Identify which cell holds the provided text, then report its [x, y] central coordinate. 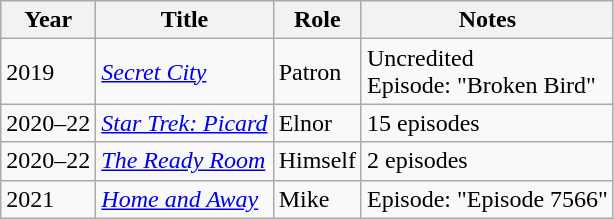
2021 [48, 199]
Himself [317, 161]
The Ready Room [184, 161]
2 episodes [487, 161]
15 episodes [487, 123]
Title [184, 20]
UncreditedEpisode: "Broken Bird" [487, 72]
Elnor [317, 123]
Patron [317, 72]
Star Trek: Picard [184, 123]
Role [317, 20]
Mike [317, 199]
Home and Away [184, 199]
Notes [487, 20]
Secret City [184, 72]
2019 [48, 72]
Year [48, 20]
Episode: "Episode 7566" [487, 199]
